Determine the (X, Y) coordinate at the center of the cell enclosing the given text.  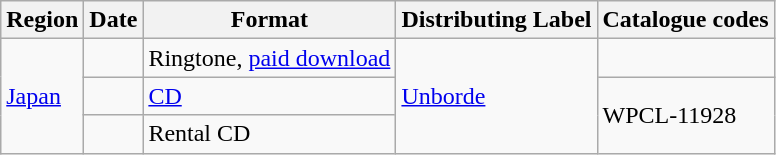
CD (270, 96)
Distributing Label (496, 20)
Ringtone, paid download (270, 58)
Rental CD (270, 134)
Japan (42, 96)
Format (270, 20)
Unborde (496, 96)
WPCL-11928 (686, 115)
Catalogue codes (686, 20)
Region (42, 20)
Date (114, 20)
